Determine the (x, y) coordinate at the center of the cell enclosing the given text.  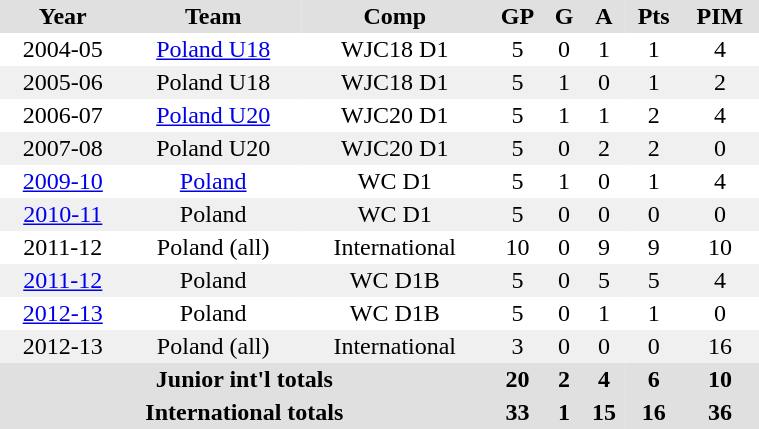
2004-05 (63, 50)
3 (518, 346)
6 (654, 380)
Comp (395, 16)
2009-10 (63, 182)
15 (604, 412)
Year (63, 16)
33 (518, 412)
Junior int'l totals (244, 380)
PIM (720, 16)
2006-07 (63, 116)
20 (518, 380)
2007-08 (63, 148)
2005-06 (63, 82)
Team (214, 16)
GP (518, 16)
2010-11 (63, 214)
International totals (244, 412)
A (604, 16)
36 (720, 412)
Pts (654, 16)
G (564, 16)
